Return [X, Y] of the center of cell containing provided text 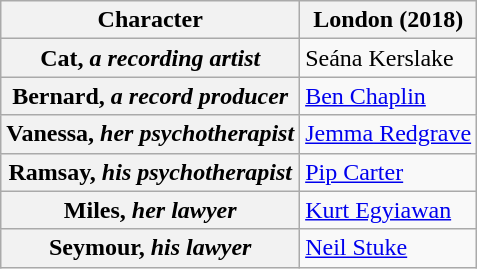
Jemma Redgrave [388, 134]
Pip Carter [388, 172]
Bernard, a record producer [150, 96]
Ramsay, his psychotherapist [150, 172]
London (2018) [388, 20]
Miles, her lawyer [150, 210]
Seymour, his lawyer [150, 248]
Character [150, 20]
Ben Chaplin [388, 96]
Neil Stuke [388, 248]
Seána Kerslake [388, 58]
Cat, a recording artist [150, 58]
Vanessa, her psychotherapist [150, 134]
Kurt Egyiawan [388, 210]
